Find where the given text appears and provide that cell's center as (X, Y) coordinate. 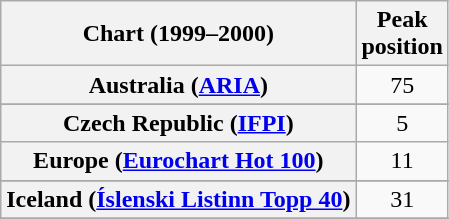
Iceland (Íslenski Listinn Topp 40) (178, 199)
Chart (1999–2000) (178, 34)
Peakposition (402, 34)
75 (402, 85)
Czech Republic (IFPI) (178, 123)
Australia (ARIA) (178, 85)
5 (402, 123)
31 (402, 199)
Europe (Eurochart Hot 100) (178, 161)
11 (402, 161)
